Determine the [X, Y] coordinate at the center of the cell enclosing the given text.  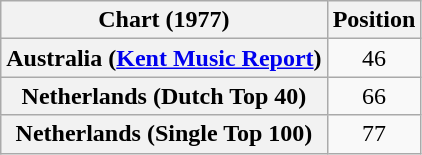
Netherlands (Single Top 100) [164, 134]
77 [374, 134]
46 [374, 58]
Chart (1977) [164, 20]
Netherlands (Dutch Top 40) [164, 96]
66 [374, 96]
Australia (Kent Music Report) [164, 58]
Position [374, 20]
